Locate the cell with the specified text and output its [x, y] center coordinate. 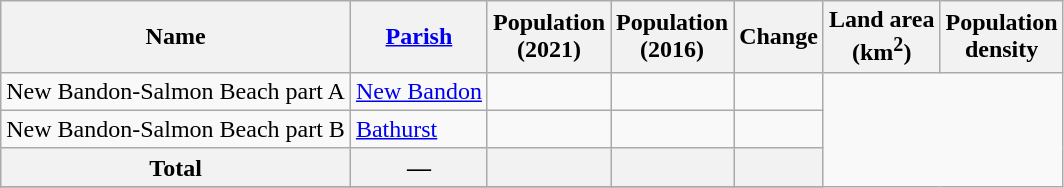
Population(2021) [548, 37]
Change [779, 37]
Total [176, 167]
Parish [418, 37]
New Bandon-Salmon Beach part B [176, 129]
New Bandon-Salmon Beach part A [176, 91]
Bathurst [418, 129]
Name [176, 37]
— [418, 167]
Population(2016) [672, 37]
Populationdensity [1002, 37]
Land area(km2) [882, 37]
New Bandon [418, 91]
